Locate the cell with the specified text and output its [x, y] center coordinate. 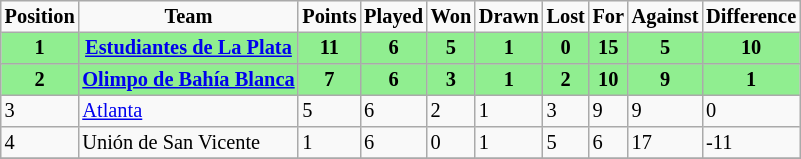
15 [608, 48]
Played [393, 17]
17 [665, 143]
-11 [751, 143]
Team [188, 17]
Lost [566, 17]
Against [665, 17]
11 [329, 48]
Estudiantes de La Plata [188, 48]
Olimpo de Bahía Blanca [188, 80]
Atlanta [188, 111]
Position [40, 17]
Difference [751, 17]
7 [329, 80]
4 [40, 143]
For [608, 17]
Won [451, 17]
Drawn [509, 17]
Points [329, 17]
Unión de San Vicente [188, 143]
